Output the [x, y] coordinate of the center of the cell containing the given text.  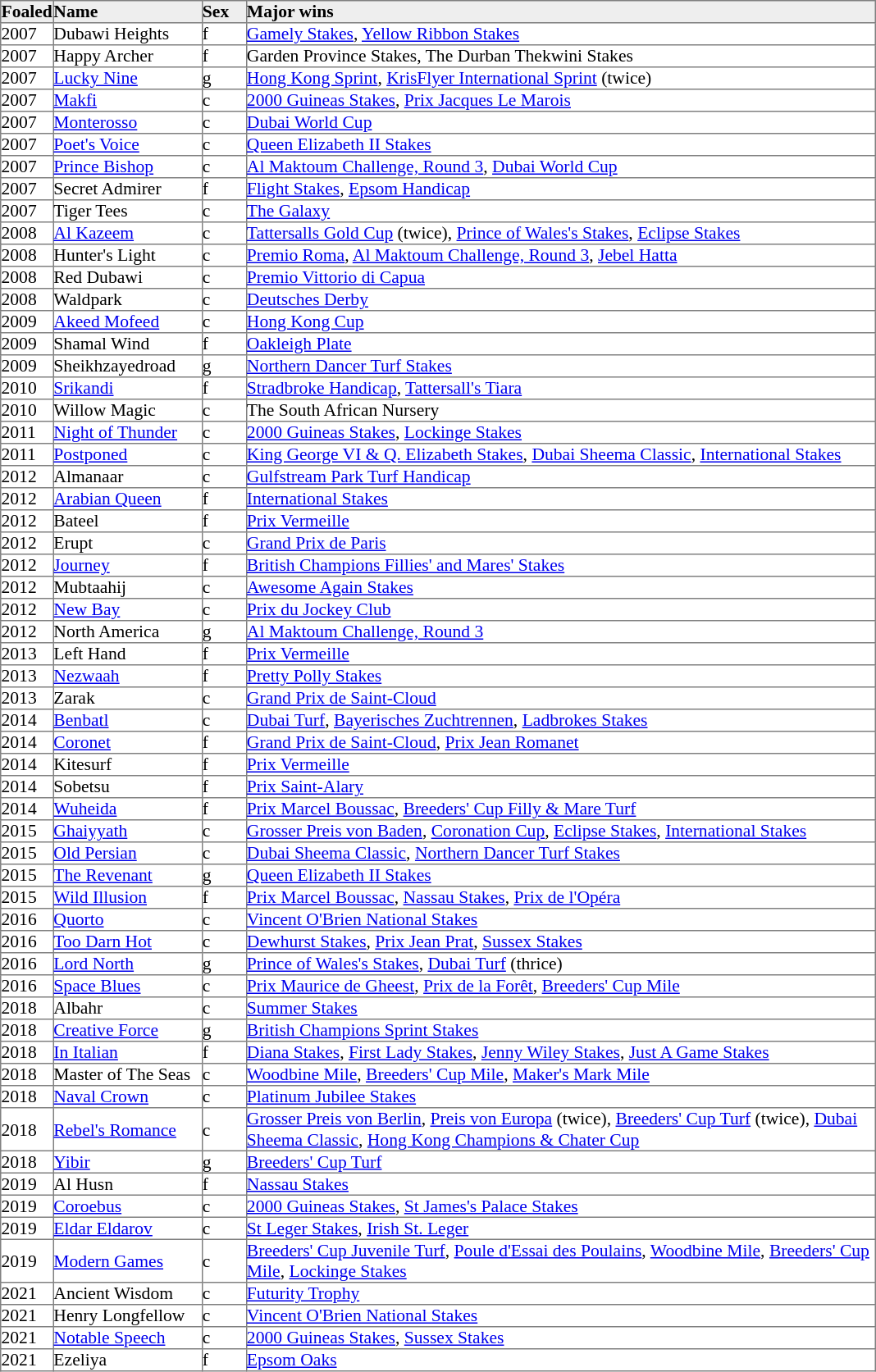
Quorto [128, 920]
2000 Guineas Stakes, Prix Jacques Le Marois [560, 100]
Makfi [128, 100]
Willow Magic [128, 410]
Summer Stakes [560, 1009]
In Italian [128, 1053]
King George VI & Q. Elizabeth Stakes, Dubai Sheema Classic, International Stakes [560, 454]
Yibir [128, 1161]
Hong Kong Cup [560, 321]
Breeders' Cup Turf [560, 1161]
Futurity Trophy [560, 1294]
Master of The Seas [128, 1074]
Diana Stakes, First Lady Stakes, Jenny Wiley Stakes, Just A Game Stakes [560, 1053]
Epsom Oaks [560, 1360]
Ghaiyyath [128, 832]
Postponed [128, 454]
Srikandi [128, 389]
2000 Guineas Stakes, St James's Palace Stakes [560, 1206]
Henry Longfellow [128, 1315]
The Revenant [128, 876]
Prix du Jockey Club [560, 610]
Sex [224, 11]
Modern Games [128, 1260]
Al Maktoum Challenge, Round 3 [560, 631]
Sheikhzayedroad [128, 366]
Premio Roma, Al Maktoum Challenge, Round 3, Jebel Hatta [560, 256]
Stradbroke Handicap, Tattersall's Tiara [560, 389]
Sobetsu [128, 787]
Notable Speech [128, 1338]
Lord North [128, 964]
Major wins [560, 11]
Pretty Polly Stakes [560, 676]
Coroebus [128, 1206]
Al Kazeem [128, 233]
Naval Crown [128, 1097]
Grosser Preis von Berlin, Preis von Europa (twice), Breeders' Cup Turf (twice), Dubai Sheema Classic, Hong Kong Champions & Chater Cup [560, 1129]
Flight Stakes, Epsom Handicap [560, 189]
Happy Archer [128, 56]
Al Maktoum Challenge, Round 3, Dubai World Cup [560, 167]
Prix Marcel Boussac, Nassau Stakes, Prix de l'Opéra [560, 897]
Name [128, 11]
Creative Force [128, 1030]
North America [128, 631]
Dewhurst Stakes, Prix Jean Prat, Sussex Stakes [560, 941]
The South African Nursery [560, 410]
Too Darn Hot [128, 941]
Prix Saint-Alary [560, 787]
Albahr [128, 1009]
Northern Dancer Turf Stakes [560, 366]
2000 Guineas Stakes, Lockinge Stakes [560, 433]
Lucky Nine [128, 79]
Prix Maurice de Gheest, Prix de la Forêt, Breeders' Cup Mile [560, 986]
Prince Bishop [128, 167]
Dubai Turf, Bayerisches Zuchtrennen, Ladbrokes Stakes [560, 720]
Rebel's Romance [128, 1129]
British Champions Sprint Stakes [560, 1030]
Ezeliya [128, 1360]
Erupt [128, 543]
Deutsches Derby [560, 300]
Wild Illusion [128, 897]
Eldar Eldarov [128, 1228]
Grand Prix de Paris [560, 543]
Platinum Jubilee Stakes [560, 1097]
Coronet [128, 743]
Tiger Tees [128, 212]
Akeed Mofeed [128, 321]
Gamely Stakes, Yellow Ribbon Stakes [560, 34]
Left Hand [128, 654]
Arabian Queen [128, 499]
St Leger Stakes, Irish St. Leger [560, 1228]
British Champions Fillies' and Mares' Stakes [560, 566]
Nezwaah [128, 676]
Journey [128, 566]
Prince of Wales's Stakes, Dubai Turf (thrice) [560, 964]
Breeders' Cup Juvenile Turf, Poule d'Essai des Poulains, Woodbine Mile, Breeders' Cup Mile, Lockinge Stakes [560, 1260]
Al Husn [128, 1184]
Tattersalls Gold Cup (twice), Prince of Wales's Stakes, Eclipse Stakes [560, 233]
Ancient Wisdom [128, 1294]
Kitesurf [128, 764]
Prix Marcel Boussac, Breeders' Cup Filly & Mare Turf [560, 809]
Benbatl [128, 720]
Secret Admirer [128, 189]
Hunter's Light [128, 256]
Night of Thunder [128, 433]
Foaled [27, 11]
The Galaxy [560, 212]
2000 Guineas Stakes, Sussex Stakes [560, 1338]
Bateel [128, 522]
Shamal Wind [128, 344]
Space Blues [128, 986]
Oakleigh Plate [560, 344]
Hong Kong Sprint, KrisFlyer International Sprint (twice) [560, 79]
Poet's Voice [128, 144]
Almanaar [128, 477]
New Bay [128, 610]
Wuheida [128, 809]
Zarak [128, 699]
Grand Prix de Saint-Cloud, Prix Jean Romanet [560, 743]
Red Dubawi [128, 277]
International Stakes [560, 499]
Dubai Sheema Classic, Northern Dancer Turf Stakes [560, 853]
Woodbine Mile, Breeders' Cup Mile, Maker's Mark Mile [560, 1074]
Old Persian [128, 853]
Mubtaahij [128, 587]
Grosser Preis von Baden, Coronation Cup, Eclipse Stakes, International Stakes [560, 832]
Dubai World Cup [560, 123]
Premio Vittorio di Capua [560, 277]
Awesome Again Stakes [560, 587]
Gulfstream Park Turf Handicap [560, 477]
Dubawi Heights [128, 34]
Garden Province Stakes, The Durban Thekwini Stakes [560, 56]
Waldpark [128, 300]
Monterosso [128, 123]
Grand Prix de Saint-Cloud [560, 699]
Nassau Stakes [560, 1184]
